For the text-containing cell, return its midpoint in [x, y] coordinate format. 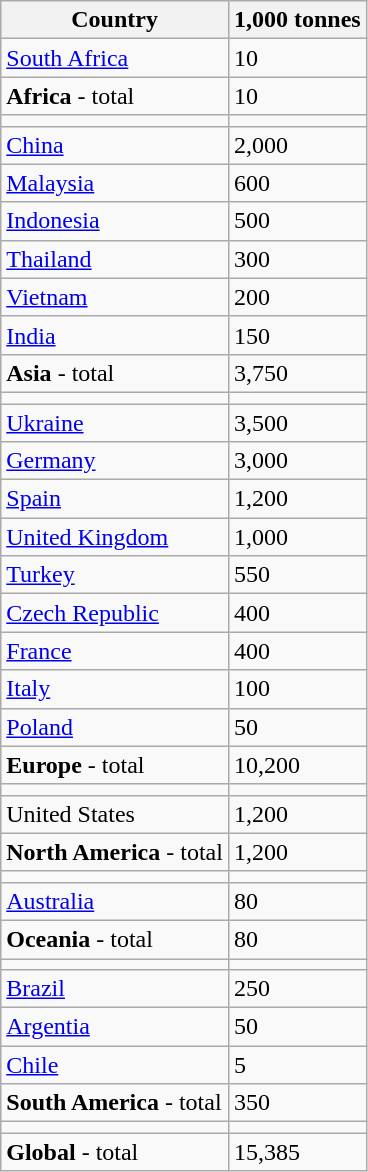
North America - total [115, 852]
2,000 [297, 145]
Italy [115, 689]
India [115, 335]
1,000 tonnes [297, 20]
100 [297, 689]
3,500 [297, 423]
Africa - total [115, 96]
150 [297, 335]
250 [297, 989]
China [115, 145]
500 [297, 221]
350 [297, 1103]
300 [297, 259]
10,200 [297, 765]
Thailand [115, 259]
Oceania - total [115, 939]
Spain [115, 499]
Country [115, 20]
Turkey [115, 575]
Europe - total [115, 765]
Asia - total [115, 373]
Poland [115, 727]
550 [297, 575]
Malaysia [115, 183]
Australia [115, 901]
600 [297, 183]
Global - total [115, 1152]
South America - total [115, 1103]
Czech Republic [115, 613]
Chile [115, 1065]
Brazil [115, 989]
1,000 [297, 537]
3,000 [297, 461]
Argentia [115, 1027]
United Kingdom [115, 537]
United States [115, 814]
15,385 [297, 1152]
South Africa [115, 58]
Ukraine [115, 423]
France [115, 651]
Germany [115, 461]
Indonesia [115, 221]
Vietnam [115, 297]
3,750 [297, 373]
200 [297, 297]
5 [297, 1065]
